For the text-containing cell, return its midpoint in (x, y) coordinate format. 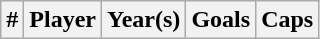
Goals (221, 20)
# (12, 20)
Caps (288, 20)
Player (63, 20)
Year(s) (144, 20)
